For the text-containing cell, return its midpoint in (X, Y) coordinate format. 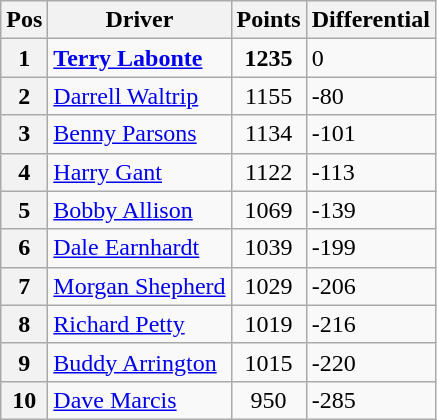
Benny Parsons (140, 134)
Terry Labonte (140, 58)
6 (24, 248)
Darrell Waltrip (140, 96)
-113 (370, 172)
-206 (370, 286)
1019 (268, 324)
8 (24, 324)
Points (268, 20)
1039 (268, 248)
Bobby Allison (140, 210)
Buddy Arrington (140, 362)
1029 (268, 286)
Harry Gant (140, 172)
-285 (370, 400)
Differential (370, 20)
1134 (268, 134)
5 (24, 210)
Dale Earnhardt (140, 248)
1015 (268, 362)
1069 (268, 210)
4 (24, 172)
7 (24, 286)
Driver (140, 20)
Morgan Shepherd (140, 286)
0 (370, 58)
10 (24, 400)
-139 (370, 210)
-220 (370, 362)
3 (24, 134)
1155 (268, 96)
Richard Petty (140, 324)
Pos (24, 20)
Dave Marcis (140, 400)
-216 (370, 324)
9 (24, 362)
-199 (370, 248)
-80 (370, 96)
1235 (268, 58)
2 (24, 96)
950 (268, 400)
1 (24, 58)
1122 (268, 172)
-101 (370, 134)
